Return [X, Y] of the center of cell containing provided text 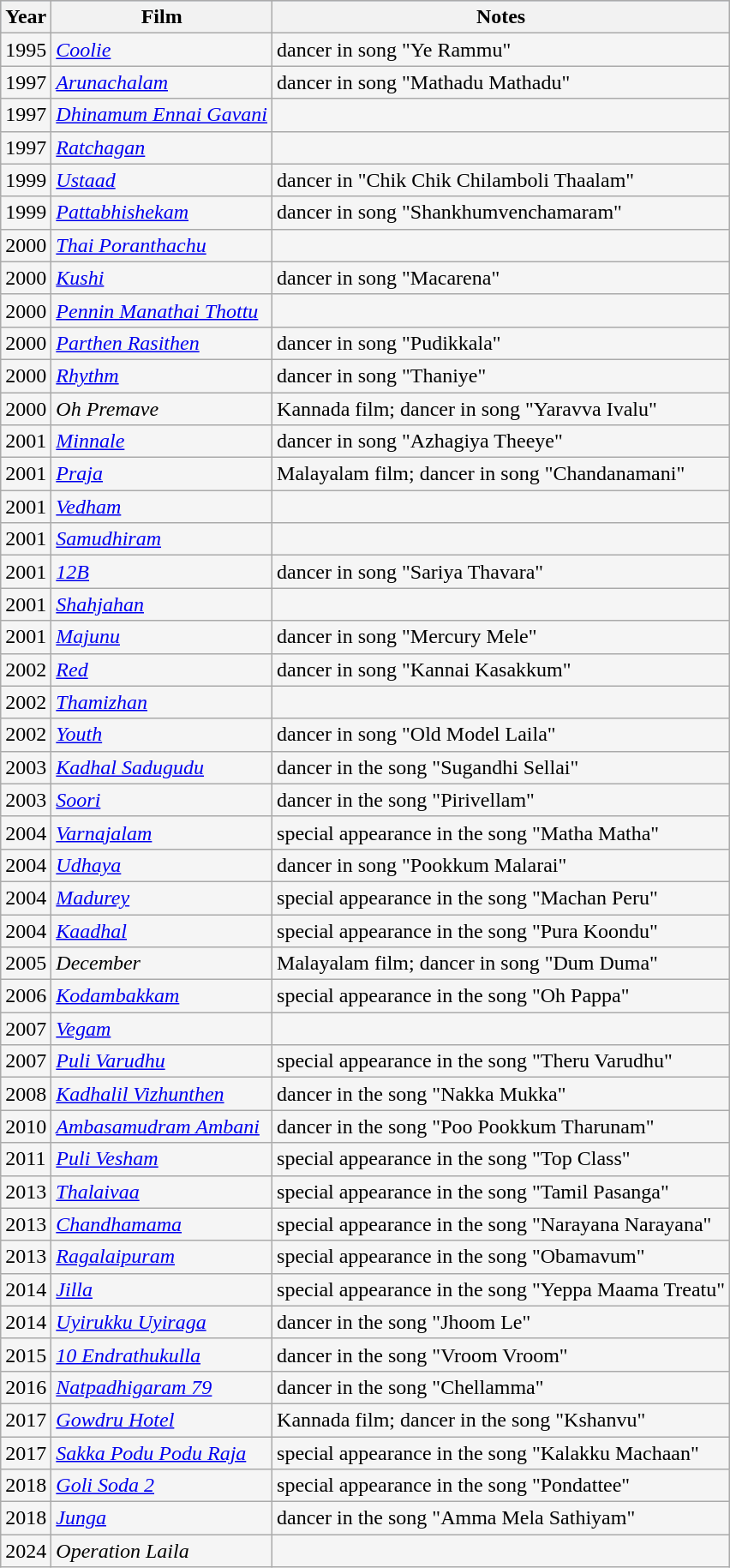
Minnale [162, 442]
Oh Premave [162, 409]
Sakka Podu Podu Raja [162, 1453]
Arunachalam [162, 82]
dancer in song "Macarena" [501, 278]
Puli Vesham [162, 1159]
Ustaad [162, 180]
Chandhamama [162, 1224]
Notes [501, 17]
Junga [162, 1518]
Varnajalam [162, 832]
special appearance in the song "Narayana Narayana" [501, 1224]
dancer in song "Pudikkala" [501, 343]
Goli Soda 2 [162, 1486]
dancer in song "Mercury Mele" [501, 637]
dancer in the song "Sugandhi Sellai" [501, 767]
dancer in "Chik Chik Chilamboli Thaalam" [501, 180]
dancer in song "Sariya Thavara" [501, 572]
Red [162, 670]
dancer in song "Ye Rammu" [501, 50]
special appearance in the song "Kalakku Machaan" [501, 1453]
Rhythm [162, 375]
Coolie [162, 50]
2008 [26, 1094]
Film [162, 17]
dancer in the song "Poo Pookkum Tharunam" [501, 1126]
dancer in song "Thaniye" [501, 375]
dancer in song "Azhagiya Theeye" [501, 442]
Natpadhigaram 79 [162, 1387]
special appearance in the song "Machan Peru" [501, 898]
2005 [26, 964]
special appearance in the song "Pondattee" [501, 1486]
Pennin Manathai Thottu [162, 310]
dancer in song "Pookkum Malarai" [501, 865]
Parthen Rasithen [162, 343]
dancer in song "Shankhumvenchamaram" [501, 213]
dancer in the song "Pirivellam" [501, 800]
Pattabhishekam [162, 213]
December [162, 964]
2015 [26, 1355]
special appearance in the song "Oh Pappa" [501, 996]
Malayalam film; dancer in song "Dum Duma" [501, 964]
2011 [26, 1159]
Gowdru Hotel [162, 1420]
Udhaya [162, 865]
Malayalam film; dancer in song "Chandanamani" [501, 474]
Kodambakkam [162, 996]
Ambasamudram Ambani [162, 1126]
2006 [26, 996]
dancer in song "Mathadu Mathadu" [501, 82]
Thamizhan [162, 702]
dancer in the song "Chellamma" [501, 1387]
Ratchagan [162, 147]
Puli Varudhu [162, 1061]
Madurey [162, 898]
Praja [162, 474]
dancer in the song "Jhoom Le" [501, 1322]
2010 [26, 1126]
Thai Poranthachu [162, 245]
special appearance in the song "Top Class" [501, 1159]
Youth [162, 735]
10 Endrathukulla [162, 1355]
Jilla [162, 1289]
Kannada film; dancer in song "Yaravva Ivalu" [501, 409]
dancer in song "Kannai Kasakkum" [501, 670]
Kannada film; dancer in the song "Kshanvu" [501, 1420]
special appearance in the song "Theru Varudhu" [501, 1061]
Soori [162, 800]
special appearance in the song "Matha Matha" [501, 832]
12B [162, 572]
dancer in song "Old Model Laila" [501, 735]
1995 [26, 50]
Dhinamum Ennai Gavani [162, 115]
2024 [26, 1551]
Kadhal Sadugudu [162, 767]
special appearance in the song "Tamil Pasanga" [501, 1192]
Kaadhal [162, 930]
Vegam [162, 1029]
Operation Laila [162, 1551]
Kushi [162, 278]
Thalaivaa [162, 1192]
Shahjahan [162, 604]
Uyirukku Uyiraga [162, 1322]
dancer in the song "Vroom Vroom" [501, 1355]
special appearance in the song "Pura Koondu" [501, 930]
dancer in the song "Amma Mela Sathiyam" [501, 1518]
dancer in the song "Nakka Mukka" [501, 1094]
Kadhalil Vizhunthen [162, 1094]
Year [26, 17]
2016 [26, 1387]
Vedham [162, 507]
special appearance in the song "Yeppa Maama Treatu" [501, 1289]
special appearance in the song "Obamavum" [501, 1257]
Samudhiram [162, 539]
Majunu [162, 637]
Ragalaipuram [162, 1257]
